Capture the cell that displays the provided text and extract its (X, Y) central coordinate. 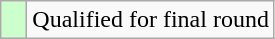
Qualified for final round (151, 20)
